Capture the cell that displays the provided text and extract its [x, y] central coordinate. 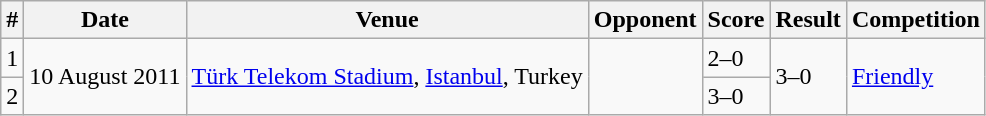
2 [12, 96]
Opponent [645, 20]
Score [736, 20]
2–0 [736, 58]
1 [12, 58]
Venue [387, 20]
Date [105, 20]
10 August 2011 [105, 77]
Türk Telekom Stadium, Istanbul, Turkey [387, 77]
Friendly [916, 77]
Result [808, 20]
Competition [916, 20]
# [12, 20]
